Determine the (X, Y) coordinate at the center of the cell enclosing the given text.  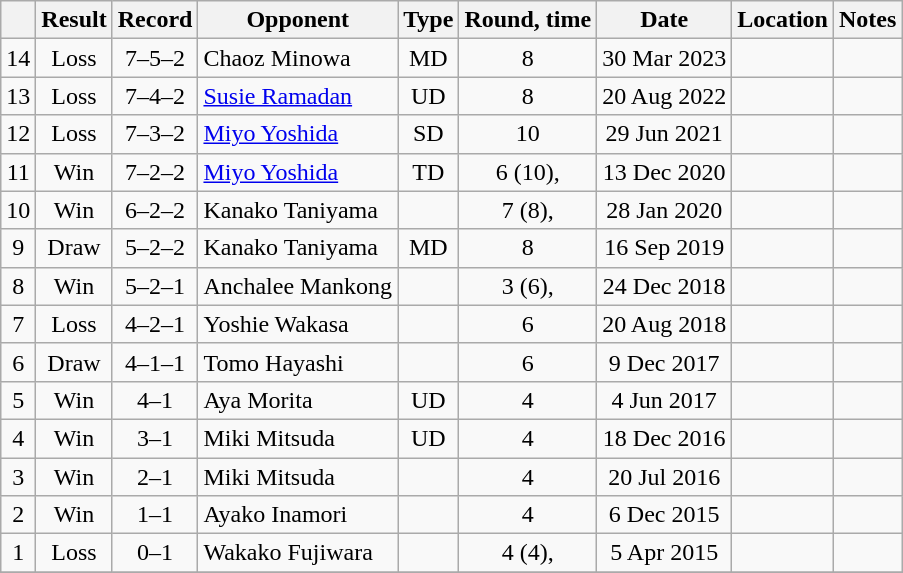
Susie Ramadan (298, 96)
1 (18, 553)
Aya Morita (298, 400)
Wakako Fujiwara (298, 553)
Type (428, 20)
Ayako Inamori (298, 515)
14 (18, 58)
Date (664, 20)
30 Mar 2023 (664, 58)
Anchalee Mankong (298, 286)
13 Dec 2020 (664, 172)
7–5–2 (155, 58)
TD (428, 172)
5–2–2 (155, 248)
4 Jun 2017 (664, 400)
20 Aug 2018 (664, 324)
Location (783, 20)
SD (428, 134)
24 Dec 2018 (664, 286)
Result (74, 20)
4–2–1 (155, 324)
5–2–1 (155, 286)
7 (18, 324)
Record (155, 20)
18 Dec 2016 (664, 438)
3 (6), (528, 286)
2–1 (155, 477)
20 Jul 2016 (664, 477)
12 (18, 134)
7–4–2 (155, 96)
6 (10), (528, 172)
29 Jun 2021 (664, 134)
4–1 (155, 400)
6 Dec 2015 (664, 515)
6–2–2 (155, 210)
13 (18, 96)
7–2–2 (155, 172)
4–1–1 (155, 362)
2 (18, 515)
5 (18, 400)
16 Sep 2019 (664, 248)
Round, time (528, 20)
9 Dec 2017 (664, 362)
1–1 (155, 515)
7 (8), (528, 210)
28 Jan 2020 (664, 210)
Notes (867, 20)
4 (4), (528, 553)
Chaoz Minowa (298, 58)
9 (18, 248)
0–1 (155, 553)
Yoshie Wakasa (298, 324)
5 Apr 2015 (664, 553)
20 Aug 2022 (664, 96)
Tomo Hayashi (298, 362)
3–1 (155, 438)
Opponent (298, 20)
3 (18, 477)
11 (18, 172)
7–3–2 (155, 134)
